For the text-containing cell, return its midpoint in (X, Y) coordinate format. 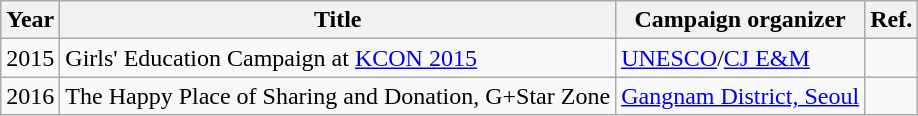
Campaign organizer (740, 20)
Girls' Education Campaign at KCON 2015 (338, 58)
Title (338, 20)
Ref. (892, 20)
Year (30, 20)
Gangnam District, Seoul (740, 96)
2016 (30, 96)
2015 (30, 58)
UNESCO/CJ E&M (740, 58)
The Happy Place of Sharing and Donation, G+Star Zone (338, 96)
